Pinpoint the cell where the given text exists, returning its (x, y) midpoint coordinate. 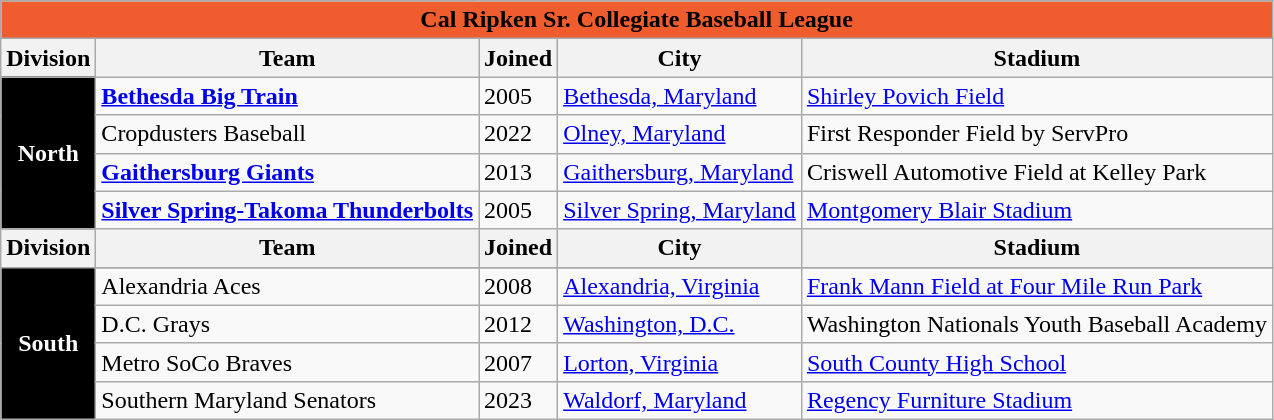
South County High School (1036, 362)
Cropdusters Baseball (288, 134)
2022 (518, 134)
Silver Spring, Maryland (680, 210)
Shirley Povich Field (1036, 96)
Alexandria, Virginia (680, 286)
Waldorf, Maryland (680, 400)
2008 (518, 286)
Metro SoCo Braves (288, 362)
Frank Mann Field at Four Mile Run Park (1036, 286)
Washington, D.C. (680, 324)
Lorton, Virginia (680, 362)
Washington Nationals Youth Baseball Academy (1036, 324)
Cal Ripken Sr. Collegiate Baseball League (637, 20)
Bethesda Big Train (288, 96)
Gaithersburg Giants (288, 172)
2012 (518, 324)
Bethesda, Maryland (680, 96)
North (48, 153)
2023 (518, 400)
Gaithersburg, Maryland (680, 172)
2013 (518, 172)
2007 (518, 362)
Criswell Automotive Field at Kelley Park (1036, 172)
Montgomery Blair Stadium (1036, 210)
Alexandria Aces (288, 286)
South (48, 343)
D.C. Grays (288, 324)
First Responder Field by ServPro (1036, 134)
Silver Spring-Takoma Thunderbolts (288, 210)
Regency Furniture Stadium (1036, 400)
Olney, Maryland (680, 134)
Southern Maryland Senators (288, 400)
